Extract the (X, Y) coordinate from the center of the cell holding the provided text.  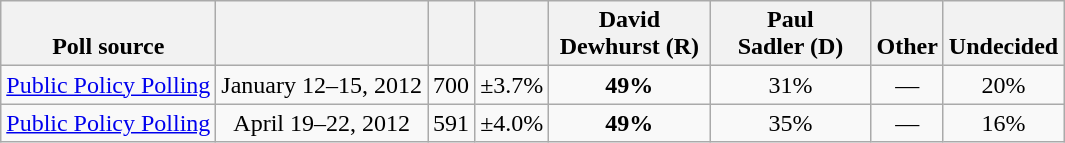
16% (1003, 123)
31% (790, 85)
35% (790, 123)
20% (1003, 85)
Undecided (1003, 34)
PaulSadler (D) (790, 34)
700 (452, 85)
Poll source (108, 34)
591 (452, 123)
Other (907, 34)
±3.7% (512, 85)
April 19–22, 2012 (322, 123)
January 12–15, 2012 (322, 85)
±4.0% (512, 123)
DavidDewhurst (R) (630, 34)
